Return the (x, y) coordinate for the center point of the cell that contains the specified text.  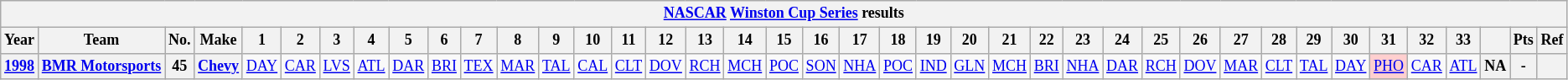
1998 (20, 66)
Ref (1552, 40)
1 (261, 40)
45 (179, 66)
22 (1046, 40)
Team (101, 40)
Make (219, 40)
7 (479, 40)
Chevy (219, 66)
31 (1389, 40)
6 (444, 40)
NASCAR Winston Cup Series results (784, 13)
24 (1123, 40)
21 (1010, 40)
12 (666, 40)
4 (371, 40)
26 (1200, 40)
CAL (593, 66)
29 (1313, 40)
No. (179, 40)
25 (1161, 40)
LVS (337, 66)
Pts (1524, 40)
BMR Motorsports (101, 66)
27 (1241, 40)
2 (300, 40)
PHO (1389, 66)
15 (784, 40)
28 (1279, 40)
20 (970, 40)
13 (705, 40)
30 (1351, 40)
TEX (479, 66)
18 (898, 40)
32 (1426, 40)
10 (593, 40)
Year (20, 40)
5 (409, 40)
19 (934, 40)
SON (821, 66)
NA (1495, 66)
3 (337, 40)
11 (629, 40)
8 (518, 40)
33 (1463, 40)
14 (745, 40)
- (1524, 66)
9 (556, 40)
GLN (970, 66)
23 (1083, 40)
17 (860, 40)
IND (934, 66)
16 (821, 40)
